Pinpoint the cell where the given text exists, returning its (X, Y) midpoint coordinate. 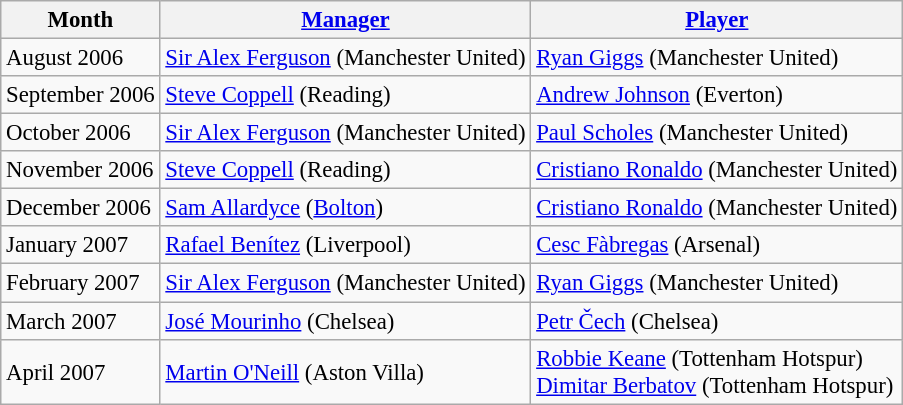
Robbie Keane (Tottenham Hotspur)Dimitar Berbatov (Tottenham Hotspur) (717, 372)
Month (80, 20)
Petr Čech (Chelsea) (717, 321)
January 2007 (80, 245)
Sam Allardyce (Bolton) (346, 208)
October 2006 (80, 133)
April 2007 (80, 372)
José Mourinho (Chelsea) (346, 321)
September 2006 (80, 95)
November 2006 (80, 170)
Paul Scholes (Manchester United) (717, 133)
Andrew Johnson (Everton) (717, 95)
Player (717, 20)
Rafael Benítez (Liverpool) (346, 245)
Manager (346, 20)
August 2006 (80, 58)
Cesc Fàbregas (Arsenal) (717, 245)
March 2007 (80, 321)
Martin O'Neill (Aston Villa) (346, 372)
December 2006 (80, 208)
February 2007 (80, 283)
